Identify which cell holds the provided text, then report its (x, y) central coordinate. 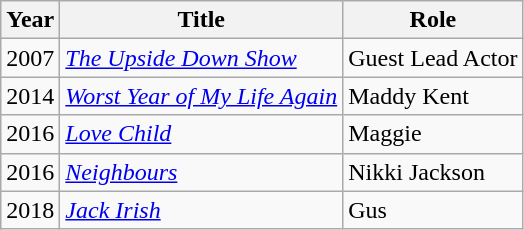
Worst Year of My Life Again (202, 96)
Jack Irish (202, 210)
2014 (30, 96)
Maddy Kent (433, 96)
2007 (30, 58)
Guest Lead Actor (433, 58)
The Upside Down Show (202, 58)
Gus (433, 210)
Role (433, 20)
Love Child (202, 134)
Neighbours (202, 172)
Title (202, 20)
Maggie (433, 134)
2018 (30, 210)
Year (30, 20)
Nikki Jackson (433, 172)
